Return the [x, y] coordinate for the center point of the cell that contains the specified text.  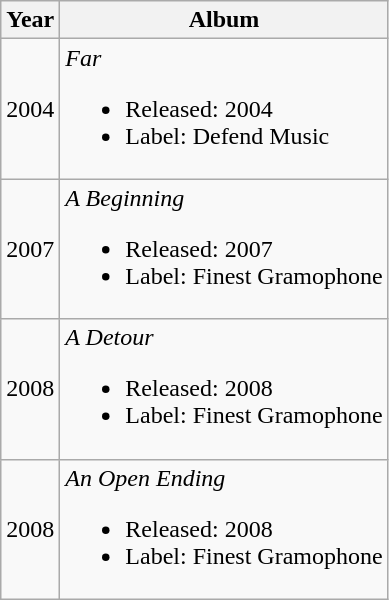
2004 [30, 109]
Year [30, 20]
2007 [30, 249]
An Open EndingReleased: 2008Label: Finest Gramophone [224, 529]
A BeginningReleased: 2007Label: Finest Gramophone [224, 249]
FarReleased: 2004Label: Defend Music [224, 109]
A DetourReleased: 2008Label: Finest Gramophone [224, 389]
Album [224, 20]
